Determine the [X, Y] coordinate at the center of the cell enclosing the given text.  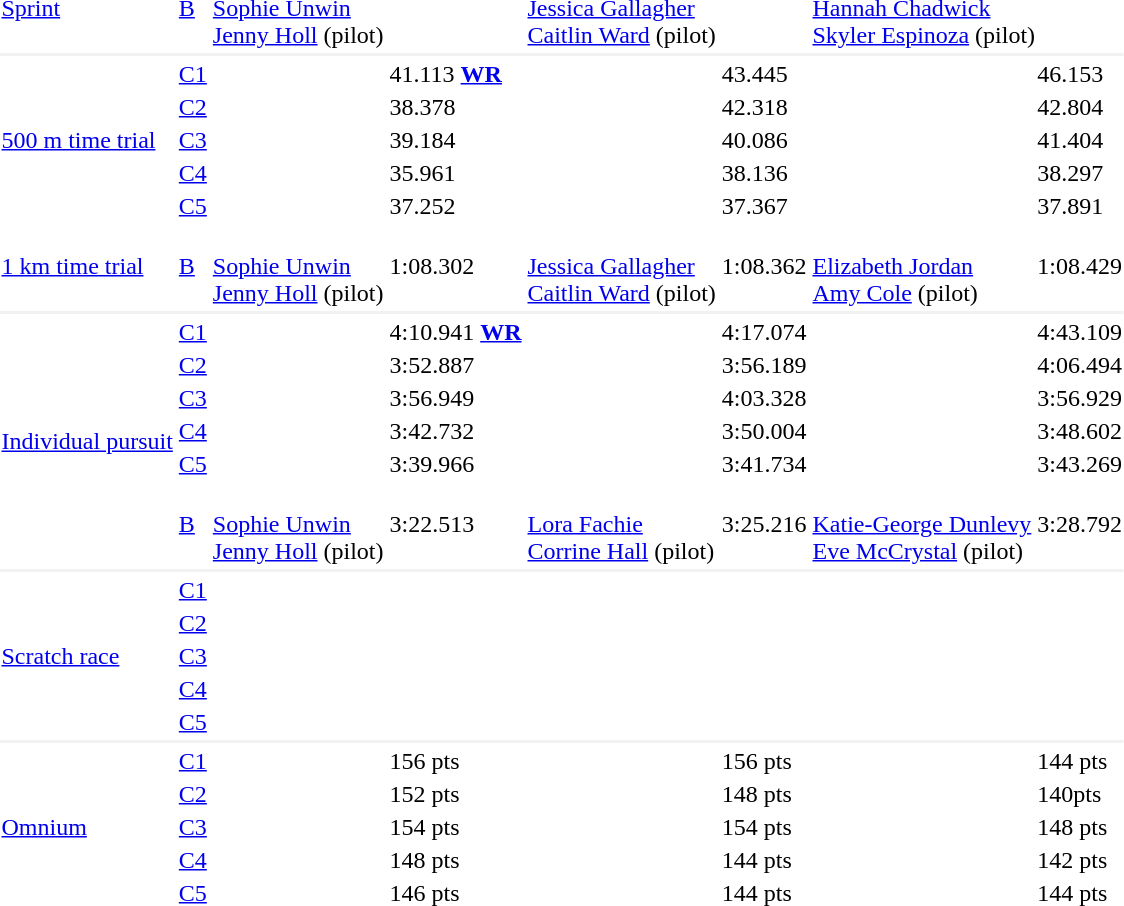
37.252 [456, 206]
152 pts [456, 794]
Katie-George DunlevyEve McCrystal (pilot) [922, 524]
38.136 [764, 173]
142 pts [1080, 860]
38.297 [1080, 173]
140pts [1080, 794]
41.404 [1080, 140]
4:43.109 [1080, 332]
Scratch race [87, 656]
Individual pursuit [87, 442]
3:25.216 [764, 524]
3:22.513 [456, 524]
42.804 [1080, 107]
Jessica GallagherCaitlin Ward (pilot) [622, 266]
3:43.269 [1080, 464]
4:03.328 [764, 398]
37.891 [1080, 206]
37.367 [764, 206]
41.113 WR [456, 74]
Elizabeth JordanAmy Cole (pilot) [922, 266]
35.961 [456, 173]
4:17.074 [764, 332]
1:08.429 [1080, 266]
3:52.887 [456, 365]
3:56.949 [456, 398]
3:41.734 [764, 464]
3:56.929 [1080, 398]
38.378 [456, 107]
1 km time trial [87, 266]
46.153 [1080, 74]
4:10.941 WR [456, 332]
4:06.494 [1080, 365]
3:48.602 [1080, 431]
1:08.362 [764, 266]
3:39.966 [456, 464]
3:50.004 [764, 431]
43.445 [764, 74]
500 m time trial [87, 140]
42.318 [764, 107]
3:28.792 [1080, 524]
3:56.189 [764, 365]
3:42.732 [456, 431]
39.184 [456, 140]
40.086 [764, 140]
1:08.302 [456, 266]
Lora FachieCorrine Hall (pilot) [622, 524]
